Extract the (x, y) coordinate from the center of the cell holding the provided text.  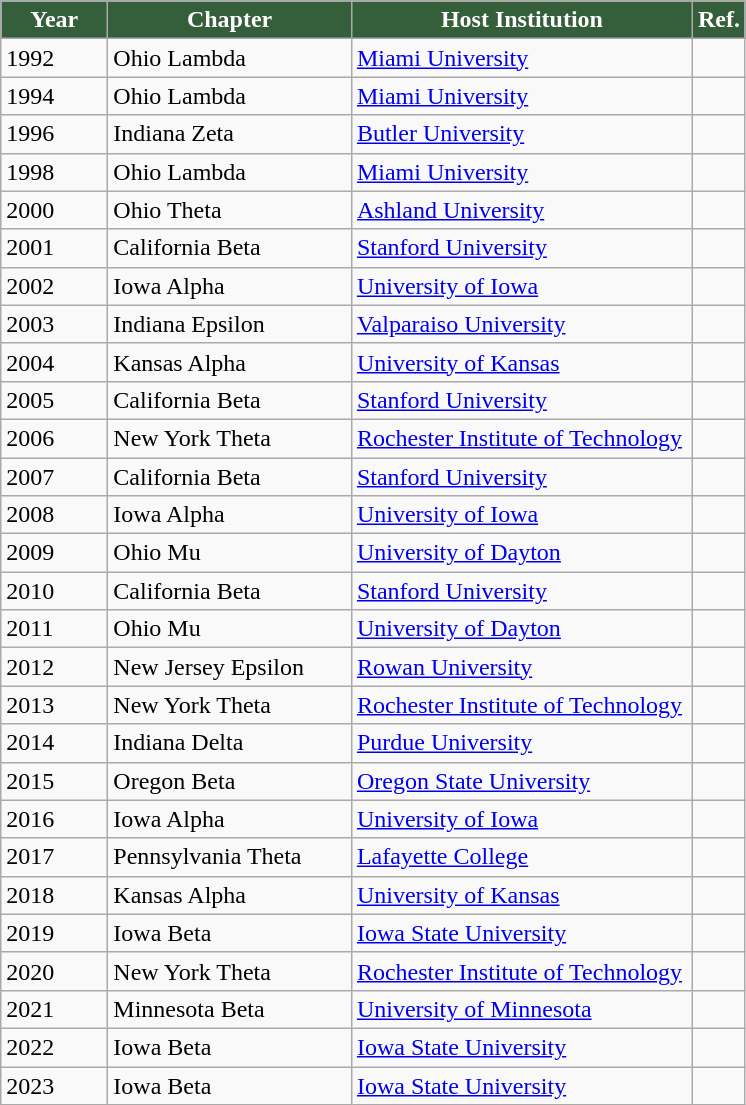
2010 (54, 591)
2011 (54, 629)
2018 (54, 895)
Butler University (522, 134)
2000 (54, 210)
2022 (54, 1047)
Indiana Zeta (230, 134)
2006 (54, 438)
Ashland University (522, 210)
Rowan University (522, 667)
New Jersey Epsilon (230, 667)
2004 (54, 362)
2021 (54, 1009)
2015 (54, 781)
2005 (54, 400)
1994 (54, 96)
2009 (54, 553)
2001 (54, 248)
Valparaiso University (522, 324)
Chapter (230, 20)
2007 (54, 477)
2012 (54, 667)
Year (54, 20)
Host Institution (522, 20)
Indiana Delta (230, 743)
1992 (54, 58)
2008 (54, 515)
Purdue University (522, 743)
Lafayette College (522, 857)
Ohio Theta (230, 210)
Ref. (718, 20)
2023 (54, 1085)
1996 (54, 134)
Oregon Beta (230, 781)
2014 (54, 743)
2017 (54, 857)
2019 (54, 933)
Minnesota Beta (230, 1009)
Oregon State University (522, 781)
1998 (54, 172)
2002 (54, 286)
Indiana Epsilon (230, 324)
2013 (54, 705)
2016 (54, 819)
Pennsylvania Theta (230, 857)
2003 (54, 324)
University of Minnesota (522, 1009)
2020 (54, 971)
